Return the (X, Y) coordinate for the center point of the cell that contains the specified text.  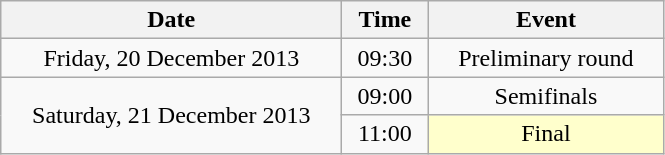
Event (546, 20)
Date (172, 20)
09:00 (385, 96)
Final (546, 134)
Preliminary round (546, 58)
09:30 (385, 58)
Friday, 20 December 2013 (172, 58)
Saturday, 21 December 2013 (172, 115)
Semifinals (546, 96)
11:00 (385, 134)
Time (385, 20)
